Capture the cell that displays the provided text and extract its [x, y] central coordinate. 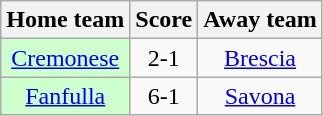
Away team [260, 20]
Fanfulla [66, 96]
Cremonese [66, 58]
Savona [260, 96]
Brescia [260, 58]
Home team [66, 20]
Score [164, 20]
2-1 [164, 58]
6-1 [164, 96]
